Identify which cell holds the provided text, then report its [x, y] central coordinate. 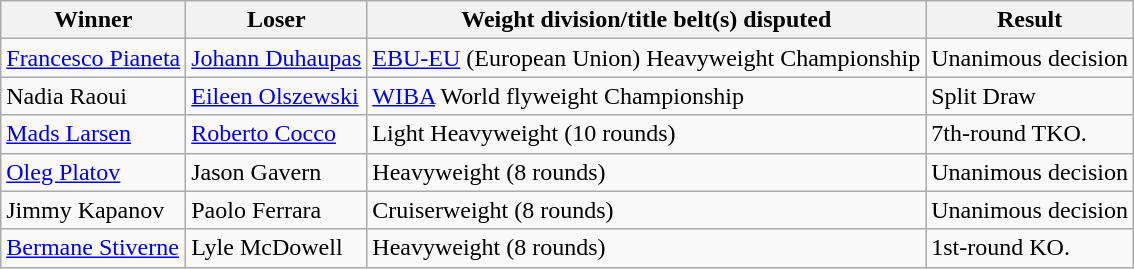
1st-round KO. [1030, 248]
Johann Duhaupas [276, 58]
Split Draw [1030, 96]
Bermane Stiverne [94, 248]
Jason Gavern [276, 172]
Loser [276, 20]
Oleg Platov [94, 172]
Paolo Ferrara [276, 210]
Result [1030, 20]
Mads Larsen [94, 134]
WIBA World flyweight Championship [646, 96]
Lyle McDowell [276, 248]
Jimmy Kapanov [94, 210]
Cruiserweight (8 rounds) [646, 210]
Eileen Olszewski [276, 96]
Light Heavyweight (10 rounds) [646, 134]
Weight division/title belt(s) disputed [646, 20]
EBU-EU (European Union) Heavyweight Championship [646, 58]
Nadia Raoui [94, 96]
Francesco Pianeta [94, 58]
Winner [94, 20]
7th-round TKO. [1030, 134]
Roberto Cocco [276, 134]
